Pinpoint the cell where the given text exists, returning its (x, y) midpoint coordinate. 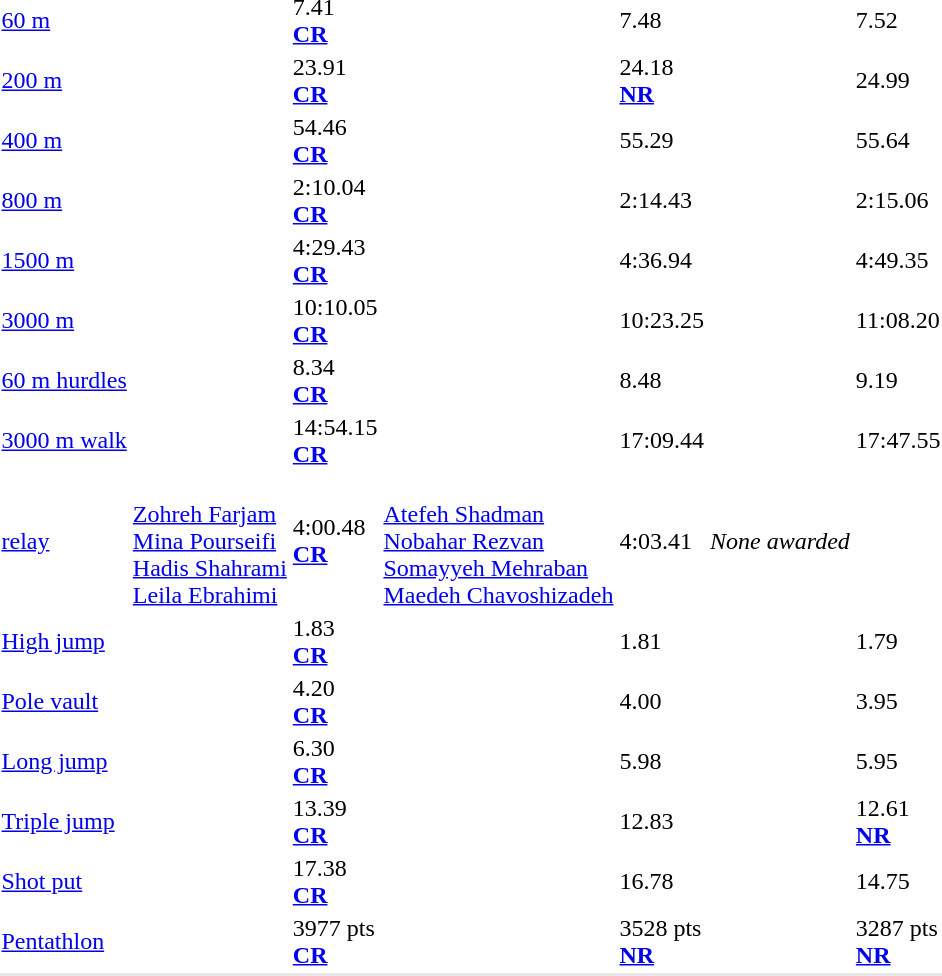
800 m (64, 200)
60 m hurdles (64, 380)
Shot put (64, 882)
Atefeh ShadmanNobahar RezvanSomayyeh MehrabanMaedeh Chavoshizadeh (498, 541)
3.95 (898, 702)
4:00.48CR (335, 541)
200 m (64, 80)
55.29 (662, 140)
Triple jump (64, 822)
1500 m (64, 260)
4:29.43CR (335, 260)
400 m (64, 140)
3287 ptsNR (898, 942)
12.83 (662, 822)
2:14.43 (662, 200)
24.18NR (662, 80)
14:54.15CR (335, 440)
9.19 (898, 380)
17:09.44 (662, 440)
4:36.94 (662, 260)
16.78 (662, 882)
6.30CR (335, 762)
High jump (64, 642)
1.79 (898, 642)
17:47.55 (898, 440)
1.83CR (335, 642)
3977 ptsCR (335, 942)
4.00 (662, 702)
Pentathlon (64, 942)
4.20CR (335, 702)
3000 m walk (64, 440)
8.48 (662, 380)
Pole vault (64, 702)
2:10.04CR (335, 200)
54.46CR (335, 140)
17.38CR (335, 882)
10:23.25 (662, 320)
10:10.05CR (335, 320)
1.81 (662, 642)
13.39CR (335, 822)
Zohreh FarjamMina PourseifiHadis ShahramiLeila Ebrahimi (210, 541)
relay (64, 541)
4:03.41 (662, 541)
12.61NR (898, 822)
11:08.20 (898, 320)
2:15.06 (898, 200)
None awarded (780, 541)
24.99 (898, 80)
23.91CR (335, 80)
3000 m (64, 320)
4:49.35 (898, 260)
3528 ptsNR (662, 942)
Long jump (64, 762)
55.64 (898, 140)
5.95 (898, 762)
8.34CR (335, 380)
14.75 (898, 882)
5.98 (662, 762)
